Return the [X, Y] coordinate for the center point of the cell that contains the specified text.  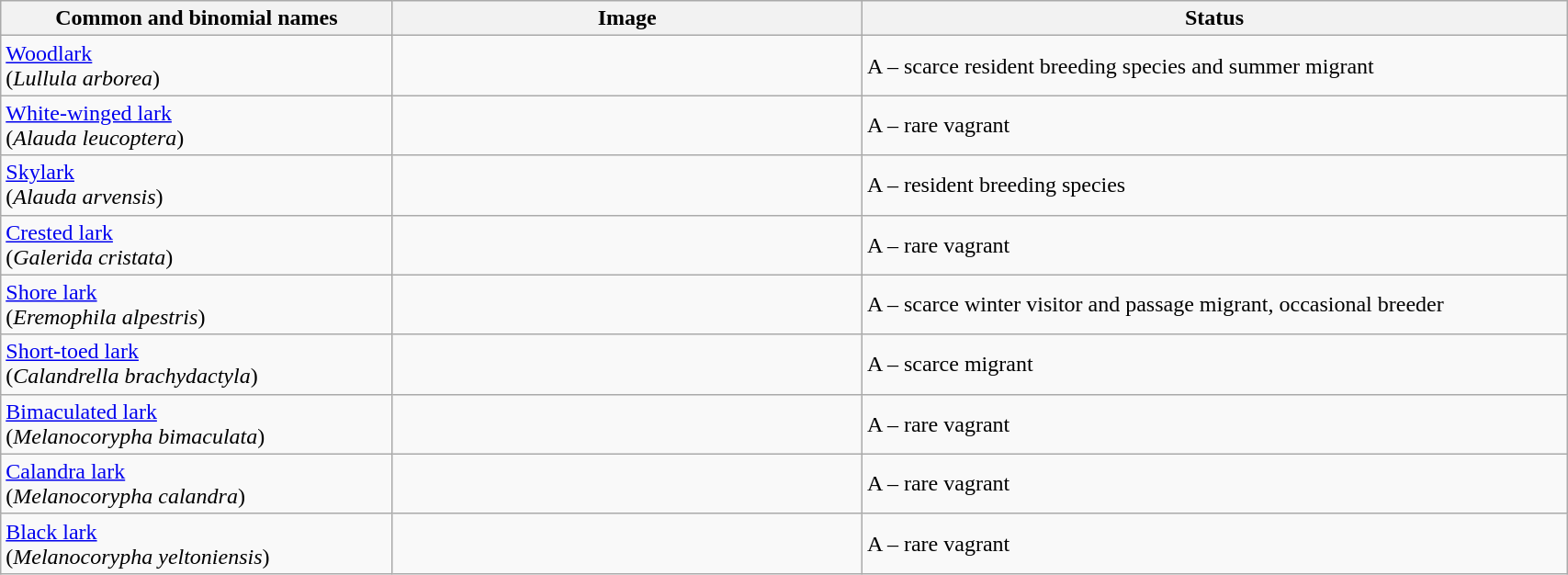
Status [1214, 18]
Crested lark(Galerida cristata) [197, 244]
A – scarce migrant [1214, 364]
Skylark(Alauda arvensis) [197, 186]
Shore lark(Eremophila alpestris) [197, 305]
Image [626, 18]
Bimaculated lark(Melanocorypha bimaculata) [197, 424]
A – scarce winter visitor and passage migrant, occasional breeder [1214, 305]
Calandra lark(Melanocorypha calandra) [197, 483]
A – resident breeding species [1214, 186]
Common and binomial names [197, 18]
White-winged lark(Alauda leucoptera) [197, 125]
Woodlark(Lullula arborea) [197, 66]
Black lark(Melanocorypha yeltoniensis) [197, 544]
A – scarce resident breeding species and summer migrant [1214, 66]
Short-toed lark(Calandrella brachydactyla) [197, 364]
